Return the [x, y] coordinate for the center point of the cell that contains the specified text.  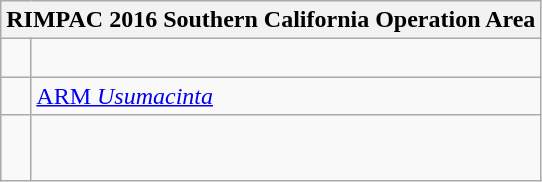
ARM Usumacinta [286, 96]
RIMPAC 2016 Southern California Operation Area [271, 20]
